Determine the (X, Y) coordinate at the center of the cell enclosing the given text.  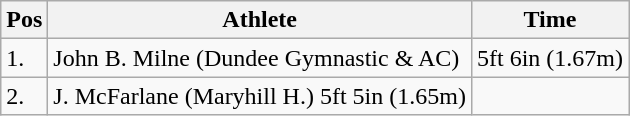
J. McFarlane (Maryhill H.) 5ft 5in (1.65m) (260, 96)
5ft 6in (1.67m) (550, 58)
John B. Milne (Dundee Gymnastic & AC) (260, 58)
Athlete (260, 20)
1. (24, 58)
Time (550, 20)
2. (24, 96)
Pos (24, 20)
